Return the (X, Y) coordinate for the center point of the cell that contains the specified text.  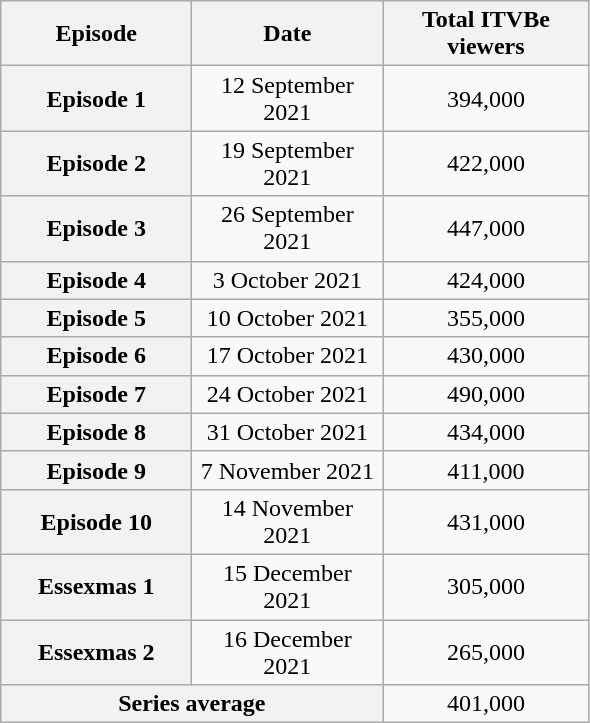
424,000 (486, 280)
Episode 6 (96, 356)
490,000 (486, 394)
Episode 7 (96, 394)
15 December 2021 (288, 586)
Series average (192, 704)
10 October 2021 (288, 318)
Episode 2 (96, 164)
355,000 (486, 318)
24 October 2021 (288, 394)
265,000 (486, 652)
Episode 5 (96, 318)
31 October 2021 (288, 432)
394,000 (486, 98)
14 November 2021 (288, 522)
7 November 2021 (288, 470)
19 September 2021 (288, 164)
3 October 2021 (288, 280)
447,000 (486, 228)
422,000 (486, 164)
26 September 2021 (288, 228)
Episode 8 (96, 432)
305,000 (486, 586)
431,000 (486, 522)
Essexmas 2 (96, 652)
Date (288, 34)
Episode 1 (96, 98)
Episode 4 (96, 280)
12 September 2021 (288, 98)
434,000 (486, 432)
Episode 3 (96, 228)
Total ITVBe viewers (486, 34)
Episode (96, 34)
Episode 10 (96, 522)
430,000 (486, 356)
Episode 9 (96, 470)
Essexmas 1 (96, 586)
17 October 2021 (288, 356)
16 December 2021 (288, 652)
401,000 (486, 704)
411,000 (486, 470)
